Output the [X, Y] coordinate of the center of the cell containing the given text.  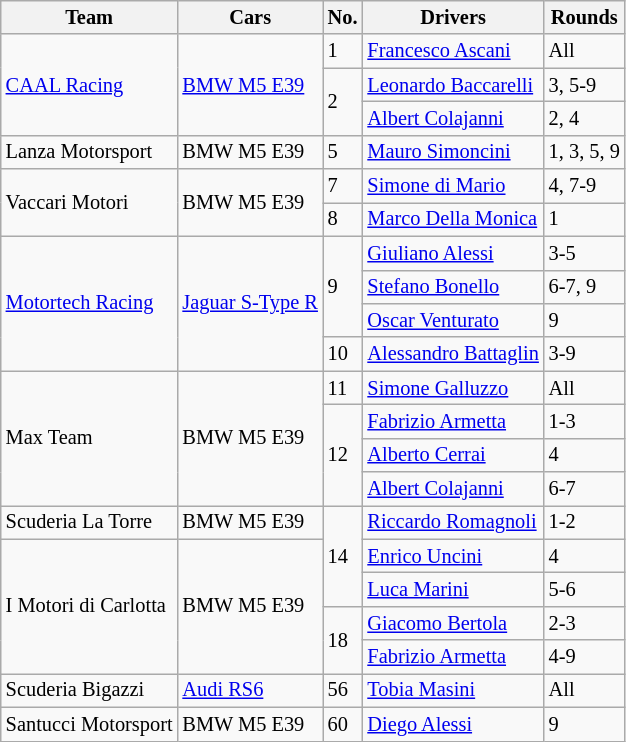
3-9 [584, 354]
Cars [250, 17]
1, 3, 5, 9 [584, 152]
4-9 [584, 657]
Max Team [90, 438]
Oscar Venturato [452, 320]
2-3 [584, 623]
5-6 [584, 589]
11 [343, 388]
Luca Marini [452, 589]
6-7 [584, 489]
Team [90, 17]
5 [343, 152]
Giuliano Alessi [452, 253]
Marco Della Monica [452, 219]
14 [343, 556]
8 [343, 219]
Lanza Motorsport [90, 152]
Motortech Racing [90, 304]
I Motori di Carlotta [90, 606]
Scuderia Bigazzi [90, 690]
Giacomo Bertola [452, 623]
Leonardo Baccarelli [452, 85]
Rounds [584, 17]
Simone Galluzzo [452, 388]
Alberto Cerrai [452, 455]
Mauro Simoncini [452, 152]
Enrico Uncini [452, 556]
Vaccari Motori [90, 202]
60 [343, 724]
No. [343, 17]
Riccardo Romagnoli [452, 522]
Audi RS6 [250, 690]
Simone di Mario [452, 186]
12 [343, 454]
Alessandro Battaglin [452, 354]
Stefano Bonello [452, 287]
1-3 [584, 421]
2, 4 [584, 118]
6-7, 9 [584, 287]
3-5 [584, 253]
1-2 [584, 522]
3, 5-9 [584, 85]
Santucci Motorsport [90, 724]
Jaguar S-Type R [250, 304]
Drivers [452, 17]
7 [343, 186]
Tobia Masini [452, 690]
10 [343, 354]
18 [343, 640]
Francesco Ascani [452, 51]
56 [343, 690]
4, 7-9 [584, 186]
Diego Alessi [452, 724]
2 [343, 102]
Scuderia La Torre [90, 522]
CAAL Racing [90, 84]
